Return the [X, Y] coordinate for the center point of the cell that contains the specified text.  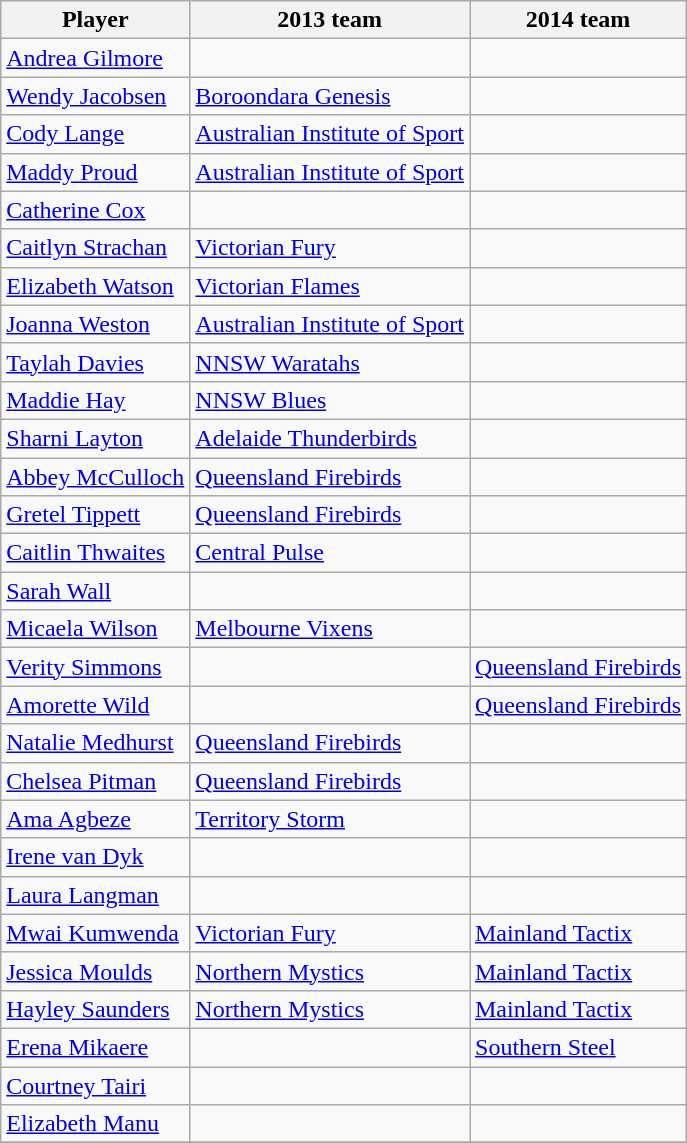
Sarah Wall [96, 591]
Amorette Wild [96, 705]
Verity Simmons [96, 667]
Mwai Kumwenda [96, 933]
Boroondara Genesis [330, 96]
Taylah Davies [96, 362]
Jessica Moulds [96, 971]
Maddie Hay [96, 400]
Southern Steel [578, 1047]
Caitlin Thwaites [96, 553]
Victorian Flames [330, 286]
Caitlyn Strachan [96, 248]
Chelsea Pitman [96, 781]
Elizabeth Watson [96, 286]
Courtney Tairi [96, 1085]
Player [96, 20]
Erena Mikaere [96, 1047]
Cody Lange [96, 134]
Joanna Weston [96, 324]
2013 team [330, 20]
Abbey McCulloch [96, 477]
Elizabeth Manu [96, 1124]
Sharni Layton [96, 438]
Wendy Jacobsen [96, 96]
2014 team [578, 20]
Gretel Tippett [96, 515]
Central Pulse [330, 553]
Irene van Dyk [96, 857]
Maddy Proud [96, 172]
Andrea Gilmore [96, 58]
Natalie Medhurst [96, 743]
Ama Agbeze [96, 819]
Melbourne Vixens [330, 629]
Adelaide Thunderbirds [330, 438]
Catherine Cox [96, 210]
Hayley Saunders [96, 1009]
Territory Storm [330, 819]
NNSW Blues [330, 400]
Laura Langman [96, 895]
NNSW Waratahs [330, 362]
Micaela Wilson [96, 629]
